Return the (X, Y) coordinate for the center point of the cell that contains the specified text.  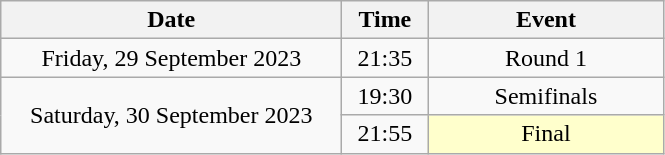
19:30 (385, 96)
Event (546, 20)
21:35 (385, 58)
Round 1 (546, 58)
Date (172, 20)
Friday, 29 September 2023 (172, 58)
Semifinals (546, 96)
21:55 (385, 134)
Time (385, 20)
Saturday, 30 September 2023 (172, 115)
Final (546, 134)
